Pinpoint the cell where the given text exists, returning its (x, y) midpoint coordinate. 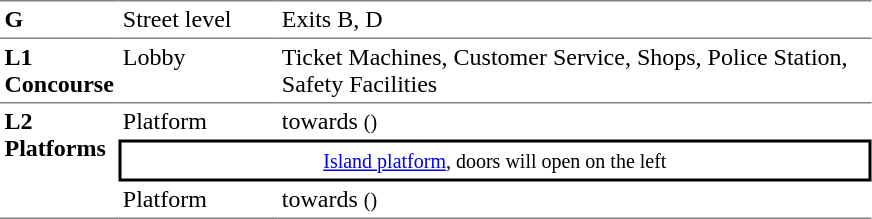
G (59, 19)
Exits B, D (574, 19)
Street level (198, 19)
Ticket Machines, Customer Service, Shops, Police Station, Safety Facilities (574, 71)
L1Concourse (59, 71)
Platform (198, 122)
Island platform, doors will open on the left (494, 161)
Lobby (198, 71)
towards () (574, 122)
